Determine the [X, Y] coordinate at the center of the cell enclosing the given text.  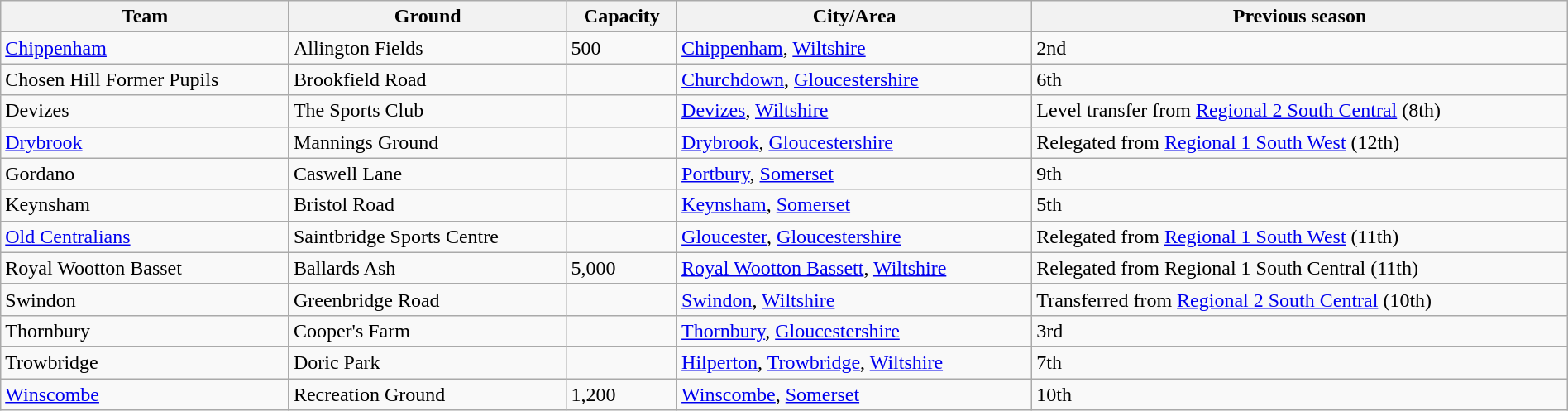
Greenbridge Road [428, 299]
Royal Wootton Basset [146, 268]
Gloucester, Gloucestershire [855, 237]
7th [1300, 362]
Devizes [146, 111]
Chippenham, Wiltshire [855, 48]
Chippenham [146, 48]
Previous season [1300, 17]
Relegated from Regional 1 South West (11th) [1300, 237]
Allington Fields [428, 48]
2nd [1300, 48]
Swindon, Wiltshire [855, 299]
Capacity [622, 17]
Level transfer from Regional 2 South Central (8th) [1300, 111]
Bristol Road [428, 205]
Thornbury [146, 331]
The Sports Club [428, 111]
6th [1300, 79]
Portbury, Somerset [855, 174]
Thornbury, Gloucestershire [855, 331]
Relegated from Regional 1 South Central (11th) [1300, 268]
Caswell Lane [428, 174]
Transferred from Regional 2 South Central (10th) [1300, 299]
3rd [1300, 331]
5th [1300, 205]
Churchdown, Gloucestershire [855, 79]
Hilperton, Trowbridge, Wiltshire [855, 362]
Recreation Ground [428, 394]
Drybrook, Gloucestershire [855, 142]
Swindon [146, 299]
10th [1300, 394]
Team [146, 17]
Doric Park [428, 362]
Gordano [146, 174]
Mannings Ground [428, 142]
City/Area [855, 17]
1,200 [622, 394]
Ground [428, 17]
Devizes, Wiltshire [855, 111]
5,000 [622, 268]
Cooper's Farm [428, 331]
Keynsham, Somerset [855, 205]
Ballards Ash [428, 268]
500 [622, 48]
Chosen Hill Former Pupils [146, 79]
Trowbridge [146, 362]
Winscombe [146, 394]
Brookfield Road [428, 79]
Relegated from Regional 1 South West (12th) [1300, 142]
Drybrook [146, 142]
Old Centralians [146, 237]
Royal Wootton Bassett, Wiltshire [855, 268]
Winscombe, Somerset [855, 394]
Saintbridge Sports Centre [428, 237]
9th [1300, 174]
Keynsham [146, 205]
